Locate the cell with the specified text and output its [X, Y] center coordinate. 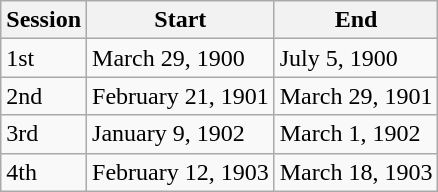
March 29, 1901 [356, 96]
July 5, 1900 [356, 58]
Session [44, 20]
2nd [44, 96]
4th [44, 172]
1st [44, 58]
End [356, 20]
3rd [44, 134]
January 9, 1902 [181, 134]
February 12, 1903 [181, 172]
March 29, 1900 [181, 58]
March 18, 1903 [356, 172]
February 21, 1901 [181, 96]
Start [181, 20]
March 1, 1902 [356, 134]
